Locate the cell with the specified text and output its (X, Y) center coordinate. 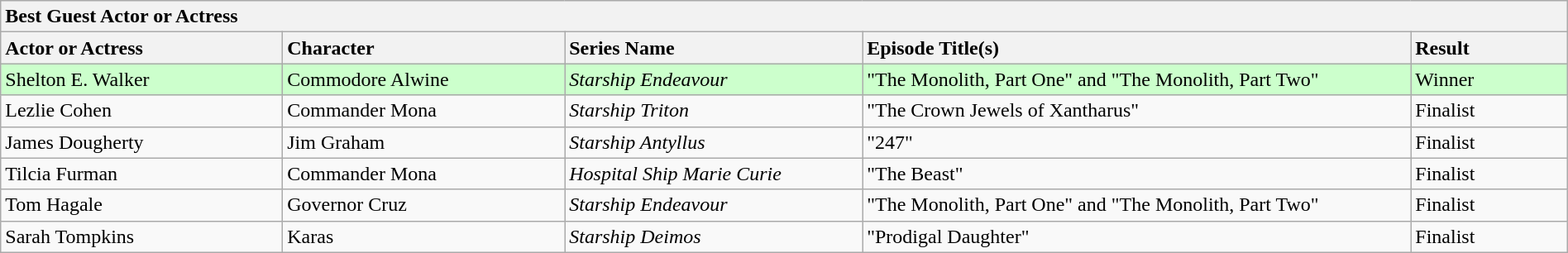
Tilcia Furman (142, 174)
Starship Antyllus (714, 142)
Shelton E. Walker (142, 79)
"247" (1136, 142)
Sarah Tompkins (142, 236)
Character (423, 48)
Karas (423, 236)
Actor or Actress (142, 48)
Starship Deimos (714, 236)
Winner (1489, 79)
Commodore Alwine (423, 79)
Jim Graham (423, 142)
Starship Triton (714, 111)
Tom Hagale (142, 205)
Governor Cruz (423, 205)
Lezlie Cohen (142, 111)
Result (1489, 48)
Series Name (714, 48)
"The Crown Jewels of Xantharus" (1136, 111)
Hospital Ship Marie Curie (714, 174)
"The Beast" (1136, 174)
"Prodigal Daughter" (1136, 236)
Episode Title(s) (1136, 48)
Best Guest Actor or Actress (784, 17)
James Dougherty (142, 142)
